Provide the (X, Y) coordinate of the cell's center where the given text is located.  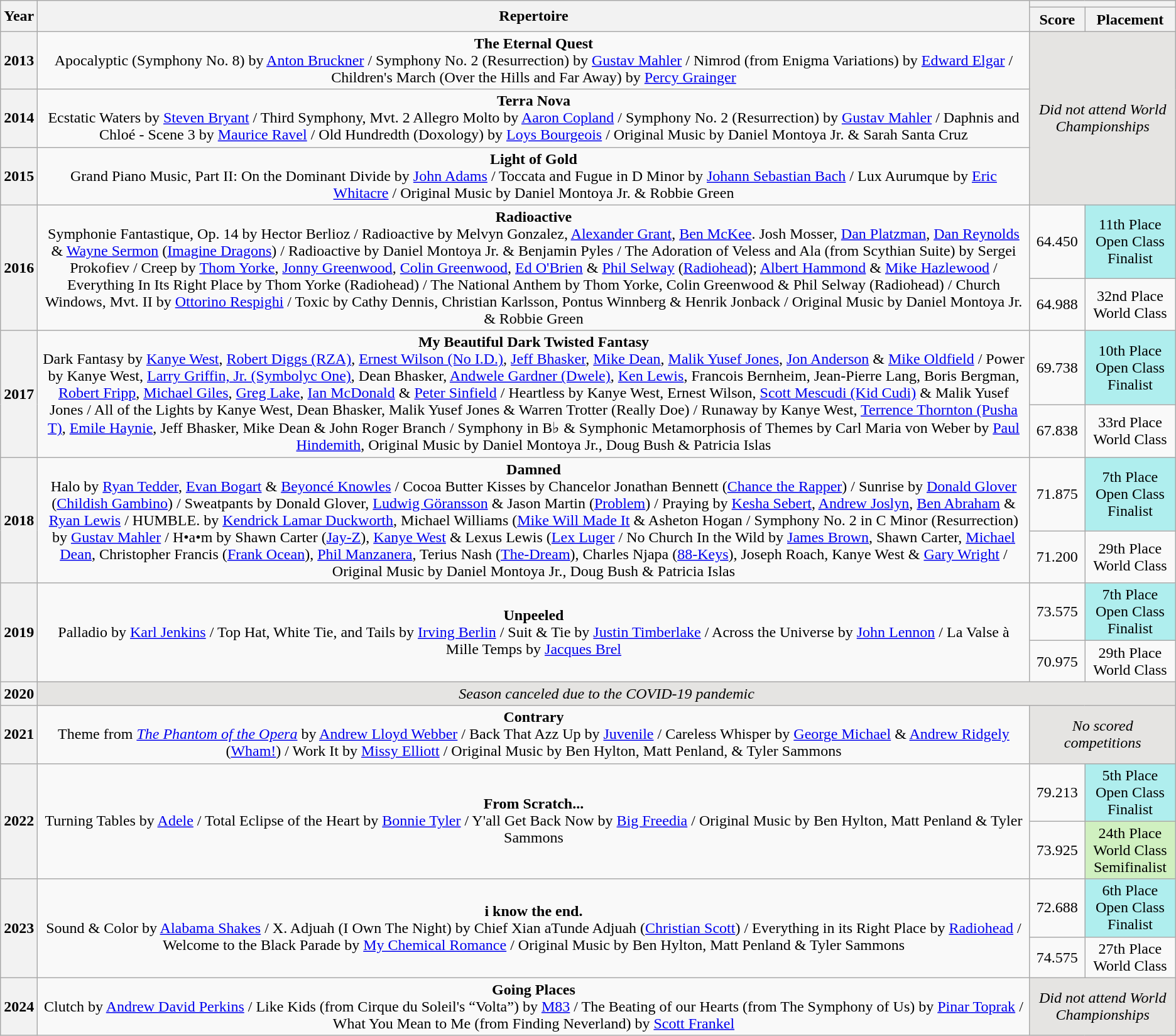
64.450 (1057, 241)
6th PlaceOpen ClassFinalist (1131, 908)
2024 (19, 1006)
Score (1057, 19)
5th PlaceOpen ClassFinalist (1131, 792)
79.213 (1057, 792)
64.988 (1057, 304)
24th PlaceWorld ClassSemifinalist (1131, 850)
69.738 (1057, 368)
2022 (19, 821)
71.200 (1057, 557)
73.575 (1057, 612)
2013 (19, 60)
74.575 (1057, 957)
Placement (1131, 19)
2014 (19, 118)
2015 (19, 176)
72.688 (1057, 908)
10th PlaceOpen ClassFinalist (1131, 368)
11th PlaceOpen ClassFinalist (1131, 241)
2023 (19, 929)
2016 (19, 268)
2021 (19, 734)
33rd PlaceWorld Class (1131, 431)
Year (19, 16)
2017 (19, 394)
27th PlaceWorld Class (1131, 957)
2018 (19, 520)
2020 (19, 694)
No scored competitions (1102, 734)
67.838 (1057, 431)
Season canceled due to the COVID-19 pandemic (607, 694)
71.875 (1057, 494)
73.925 (1057, 850)
Repertoire (534, 16)
70.975 (1057, 661)
2019 (19, 632)
32nd PlaceWorld Class (1131, 304)
